From the cell containing the given text, extract its center point as (X, Y) coordinate. 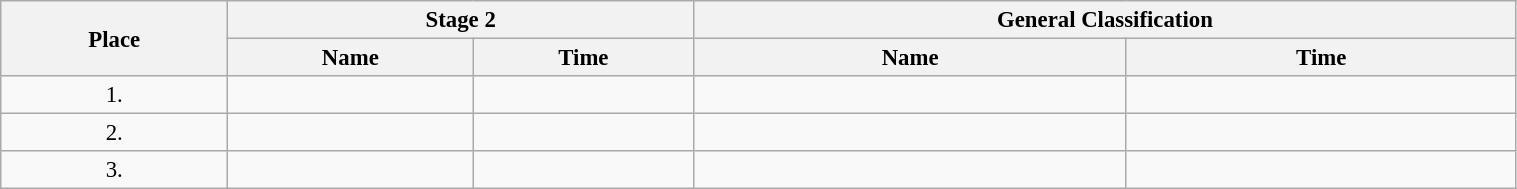
General Classification (1105, 20)
1. (114, 95)
3. (114, 170)
Stage 2 (461, 20)
2. (114, 133)
Place (114, 38)
